Output the (x, y) coordinate of the center of the cell containing the given text.  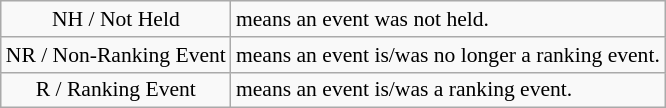
means an event is/was a ranking event. (448, 90)
NH / Not Held (116, 19)
NR / Non-Ranking Event (116, 55)
means an event is/was no longer a ranking event. (448, 55)
R / Ranking Event (116, 90)
means an event was not held. (448, 19)
